Locate the cell with the specified text and output its (x, y) center coordinate. 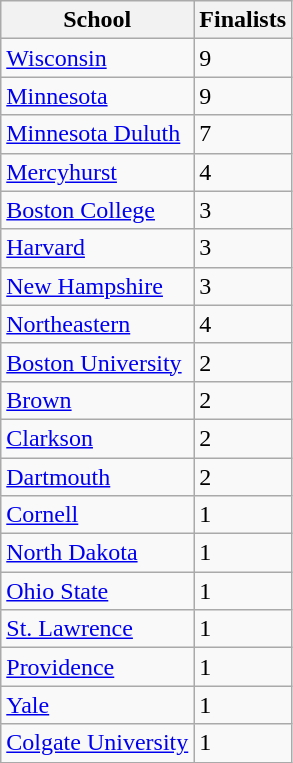
Northeastern (98, 324)
St. Lawrence (98, 629)
Yale (98, 705)
Harvard (98, 248)
Cornell (98, 515)
Finalists (243, 20)
New Hampshire (98, 286)
Wisconsin (98, 58)
Dartmouth (98, 477)
Boston College (98, 210)
Ohio State (98, 591)
Mercyhurst (98, 172)
School (98, 20)
North Dakota (98, 553)
Minnesota Duluth (98, 134)
Minnesota (98, 96)
7 (243, 134)
Providence (98, 667)
Brown (98, 400)
Boston University (98, 362)
Colgate University (98, 743)
Clarkson (98, 438)
